For the text-containing cell, return its midpoint in [x, y] coordinate format. 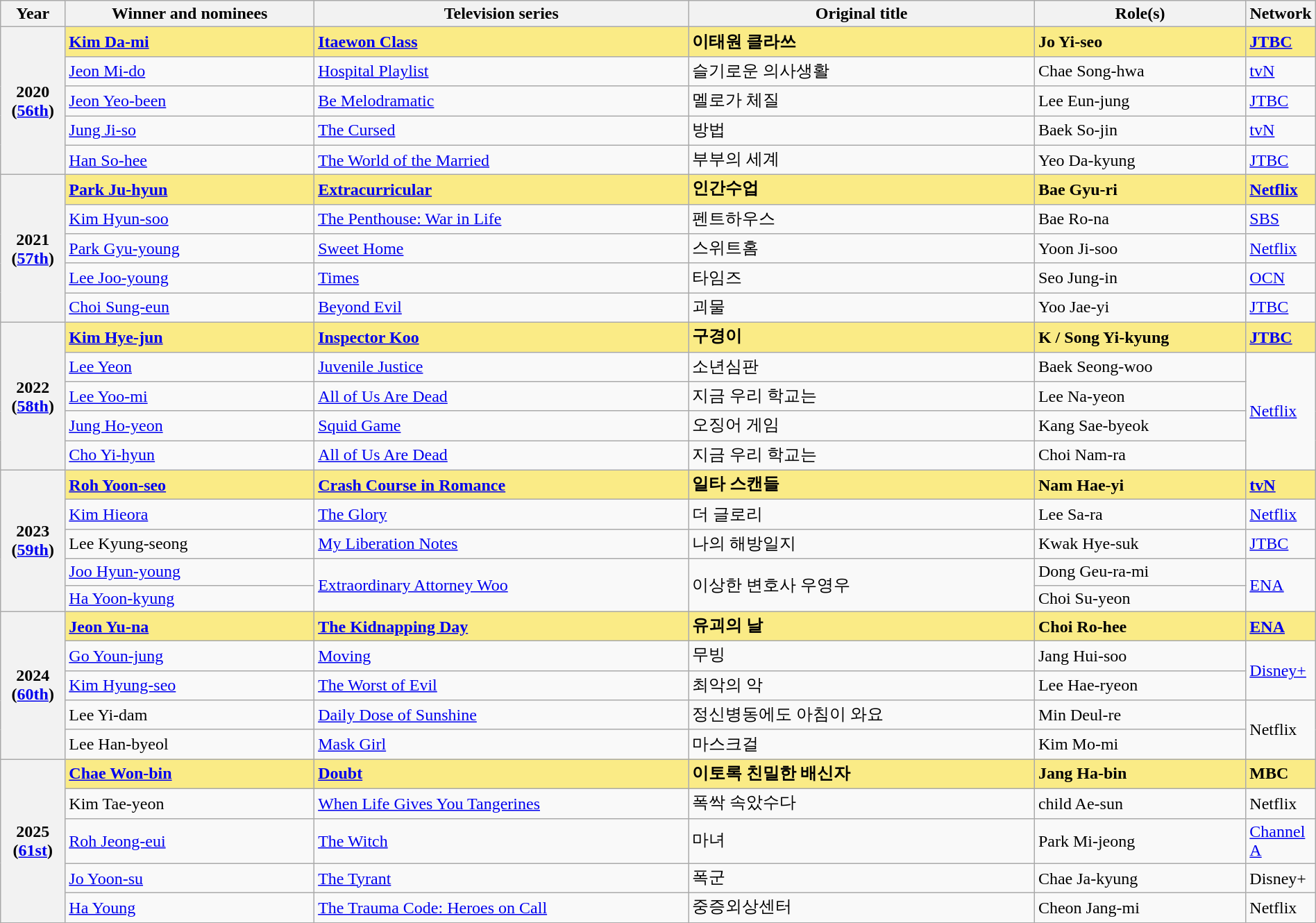
Squid Game [501, 426]
SBS [1281, 219]
Lee Na-yeon [1140, 397]
Beyond Evil [501, 308]
타임즈 [861, 278]
Baek Seong-woo [1140, 366]
Kim Hye-jun [190, 337]
Lee Yeon [190, 366]
Hospital Playlist [501, 71]
Jang Ha-bin [1140, 774]
The Tyrant [501, 879]
2021(57th) [33, 248]
Lee Sa-ra [1140, 515]
펜트하우스 [861, 219]
Extracurricular [501, 190]
Jung Ji-so [190, 130]
Ha Yoon-kyung [190, 598]
Lee Yoo-mi [190, 397]
My Liberation Notes [501, 544]
마스크걸 [861, 744]
The Glory [501, 515]
Joo Hyun-young [190, 572]
Daily Dose of Sunshine [501, 715]
Juvenile Justice [501, 366]
Kwak Hye-suk [1140, 544]
Doubt [501, 774]
유괴의 날 [861, 626]
K / Song Yi-kyung [1140, 337]
Lee Joo-young [190, 278]
Lee Yi-dam [190, 715]
Min Deul-re [1140, 715]
Lee Eun-jung [1140, 101]
The Worst of Evil [501, 686]
Times [501, 278]
child Ae-sun [1140, 804]
Seo Jung-in [1140, 278]
Chae Ja-kyung [1140, 879]
The Witch [501, 841]
The Kidnapping Day [501, 626]
Role(s) [1140, 14]
Yeo Da-kyung [1140, 160]
Lee Hae-ryeon [1140, 686]
Yoon Ji-soo [1140, 248]
Bae Gyu-ri [1140, 190]
이토록 친밀한 배신자 [861, 774]
무빙 [861, 657]
Choi Nam-ra [1140, 455]
중증외상센터 [861, 908]
Jung Ho-yeon [190, 426]
Inspector Koo [501, 337]
The Trauma Code: Heroes on Call [501, 908]
When Life Gives You Tangerines [501, 804]
Ha Young [190, 908]
Kim Hieora [190, 515]
Jo Yoon-su [190, 879]
멜로가 체질 [861, 101]
Cheon Jang-mi [1140, 908]
OCN [1281, 278]
Go Youn-jung [190, 657]
Roh Jeong-eui [190, 841]
Park Gyu-young [190, 248]
일타 스캔들 [861, 484]
Itaewon Class [501, 42]
Kang Sae-byeok [1140, 426]
2023(59th) [33, 541]
Jeon Yu-na [190, 626]
Lee Han-byeol [190, 744]
Year [33, 14]
폭싹 속았수다 [861, 804]
Cho Yi-hyun [190, 455]
정신병동에도 아침이 와요 [861, 715]
Jo Yi-seo [1140, 42]
Kim Tae-yeon [190, 804]
Roh Yoon-seo [190, 484]
괴물 [861, 308]
2022(58th) [33, 396]
폭군 [861, 879]
Mask Girl [501, 744]
Bae Ro-na [1140, 219]
Dong Geu-ra-mi [1140, 572]
Television series [501, 14]
Yoo Jae-yi [1140, 308]
부부의 세계 [861, 160]
최악의 악 [861, 686]
오징어 게임 [861, 426]
Be Melodramatic [501, 101]
마녀 [861, 841]
2024 (60th) [33, 686]
Kim Da-mi [190, 42]
Kim Hyung-seo [190, 686]
Nam Hae-yi [1140, 484]
나의 해방일지 [861, 544]
2025 (61st) [33, 841]
Moving [501, 657]
Sweet Home [501, 248]
MBC [1281, 774]
Crash Course in Romance [501, 484]
이상한 변호사 우영우 [861, 585]
더 글로리 [861, 515]
Jeon Mi-do [190, 71]
Choi Ro-hee [1140, 626]
Jang Hui-soo [1140, 657]
2020(56th) [33, 101]
방법 [861, 130]
스위트홈 [861, 248]
인간수업 [861, 190]
Han So-hee [190, 160]
Choi Sung-eun [190, 308]
Channel A [1281, 841]
The World of the Married [501, 160]
Network [1281, 14]
The Penthouse: War in Life [501, 219]
Original title [861, 14]
Winner and nominees [190, 14]
슬기로운 의사생활 [861, 71]
Kim Mo-mi [1140, 744]
Kim Hyun-soo [190, 219]
Lee Kyung-seong [190, 544]
Chae Won-bin [190, 774]
Choi Su-yeon [1140, 598]
Park Ju-hyun [190, 190]
소년심판 [861, 366]
구경이 [861, 337]
Baek So-jin [1140, 130]
Chae Song-hwa [1140, 71]
Extraordinary Attorney Woo [501, 585]
Jeon Yeo-been [190, 101]
Park Mi-jeong [1140, 841]
The Cursed [501, 130]
이태원 클라쓰 [861, 42]
